Find where the given text appears and provide that cell's center as (X, Y) coordinate. 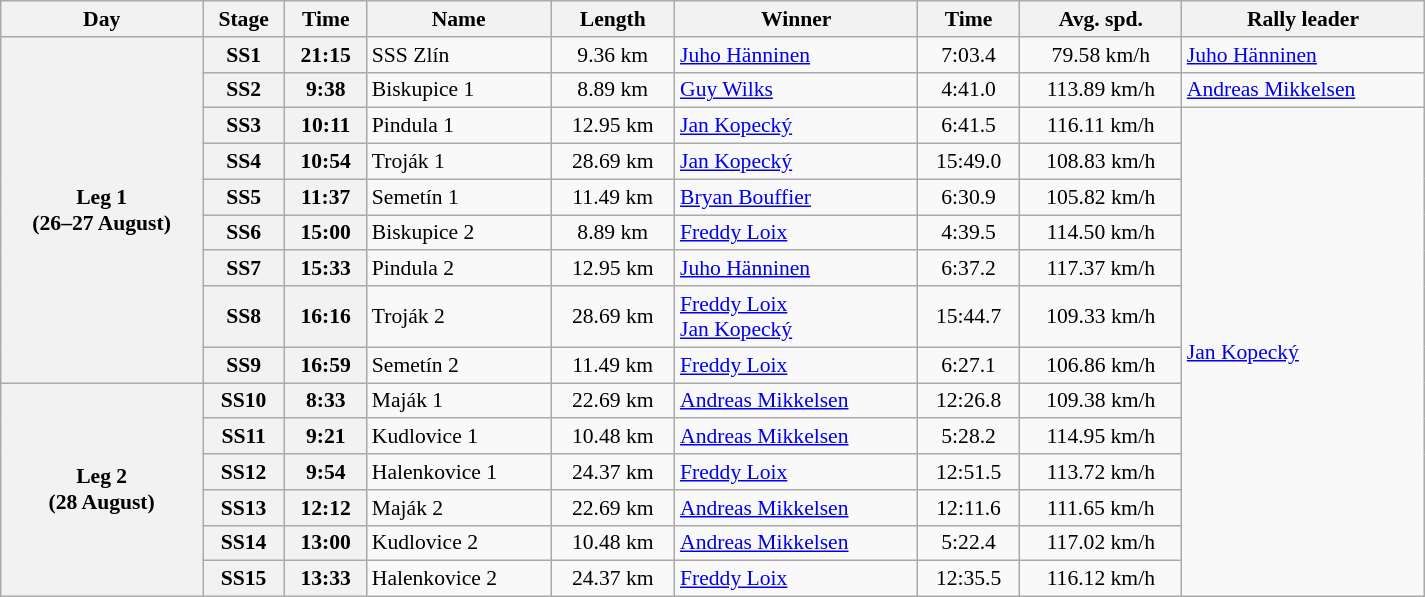
Biskupice 1 (459, 90)
SS5 (244, 197)
11:37 (326, 197)
Stage (244, 19)
SS9 (244, 365)
Biskupice 2 (459, 233)
Length (613, 19)
10:11 (326, 126)
SS1 (244, 55)
15:44.7 (968, 316)
Semetín 1 (459, 197)
9.36 km (613, 55)
Winner (796, 19)
114.95 km/h (1101, 437)
105.82 km/h (1101, 197)
15:33 (326, 269)
Pindula 1 (459, 126)
Guy Wilks (796, 90)
116.11 km/h (1101, 126)
9:38 (326, 90)
SS3 (244, 126)
Kudlovice 2 (459, 543)
16:16 (326, 316)
15:00 (326, 233)
9:21 (326, 437)
Semetín 2 (459, 365)
12:26.8 (968, 401)
9:54 (326, 472)
Bryan Bouffier (796, 197)
Troják 1 (459, 162)
21:15 (326, 55)
Avg. spd. (1101, 19)
SS10 (244, 401)
SS11 (244, 437)
5:22.4 (968, 543)
8:33 (326, 401)
117.37 km/h (1101, 269)
12:51.5 (968, 472)
12:12 (326, 508)
Day (102, 19)
SS4 (244, 162)
Leg 1(26–27 August) (102, 210)
15:49.0 (968, 162)
114.50 km/h (1101, 233)
Name (459, 19)
13:33 (326, 579)
SS6 (244, 233)
SS14 (244, 543)
12:35.5 (968, 579)
113.72 km/h (1101, 472)
Leg 2(28 August) (102, 490)
SS15 (244, 579)
Halenkovice 1 (459, 472)
Kudlovice 1 (459, 437)
16:59 (326, 365)
5:28.2 (968, 437)
6:27.1 (968, 365)
SS2 (244, 90)
6:41.5 (968, 126)
111.65 km/h (1101, 508)
4:39.5 (968, 233)
10:54 (326, 162)
Pindula 2 (459, 269)
79.58 km/h (1101, 55)
109.38 km/h (1101, 401)
7:03.4 (968, 55)
SS8 (244, 316)
108.83 km/h (1101, 162)
SS12 (244, 472)
SS7 (244, 269)
Freddy Loix Jan Kopecký (796, 316)
Rally leader (1304, 19)
117.02 km/h (1101, 543)
Troják 2 (459, 316)
106.86 km/h (1101, 365)
SS13 (244, 508)
113.89 km/h (1101, 90)
6:37.2 (968, 269)
6:30.9 (968, 197)
13:00 (326, 543)
4:41.0 (968, 90)
SSS Zlín (459, 55)
Maják 2 (459, 508)
Maják 1 (459, 401)
116.12 km/h (1101, 579)
12:11.6 (968, 508)
109.33 km/h (1101, 316)
Halenkovice 2 (459, 579)
